Return [X, Y] of the center of cell containing provided text 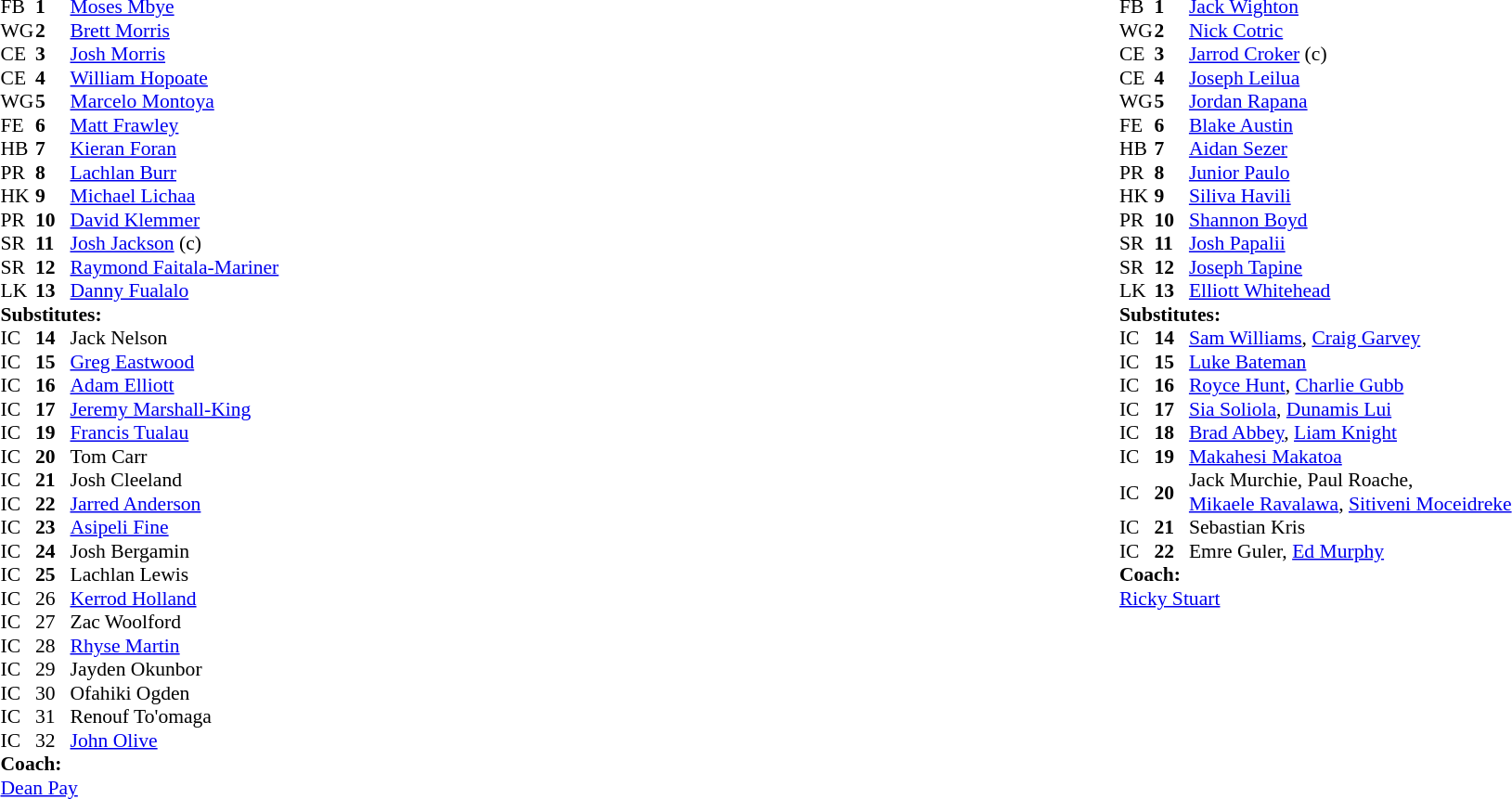
Elliott Whitehead [1350, 290]
Blake Austin [1350, 125]
Junior Paulo [1350, 173]
Shannon Boyd [1350, 220]
18 [1171, 433]
Francis Tualau [174, 433]
Jarrod Croker (c) [1350, 55]
31 [53, 717]
Josh Morris [174, 55]
Josh Cleeland [174, 480]
Joseph Leilua [1350, 78]
23 [53, 528]
Jarred Anderson [174, 504]
Josh Papalii [1350, 244]
Kieran Foran [174, 149]
Sam Williams, Craig Garvey [1350, 339]
William Hopoate [174, 78]
Jayden Okunbor [174, 669]
Makahesi Makatoa [1350, 457]
Zac Woolford [174, 623]
Josh Bergamin [174, 551]
Kerrod Holland [174, 599]
29 [53, 669]
Brad Abbey, Liam Knight [1350, 433]
Marcelo Montoya [174, 101]
Adam Elliott [174, 385]
25 [53, 574]
Brett Morris [174, 31]
Luke Bateman [1350, 362]
Jordan Rapana [1350, 101]
Siliva Havili [1350, 196]
Jack Murchie, Paul Roache,Mikaele Ravalawa, Sitiveni Moceidreke [1350, 492]
Aidan Sezer [1350, 149]
24 [53, 551]
Raymond Faitala-Mariner [174, 267]
Jeremy Marshall-King [174, 409]
Nick Cotric [1350, 31]
27 [53, 623]
28 [53, 646]
26 [53, 599]
Danny Fualalo [174, 290]
David Klemmer [174, 220]
Ofahiki Ogden [174, 693]
30 [53, 693]
Rhyse Martin [174, 646]
Matt Frawley [174, 125]
John Olive [174, 741]
Michael Lichaa [174, 196]
Lachlan Burr [174, 173]
Greg Eastwood [174, 362]
Asipeli Fine [174, 528]
Lachlan Lewis [174, 574]
32 [53, 741]
Joseph Tapine [1350, 267]
Sebastian Kris [1350, 528]
Emre Guler, Ed Murphy [1350, 551]
Tom Carr [174, 457]
Jack Nelson [174, 339]
Ricky Stuart [1316, 599]
Sia Soliola, Dunamis Lui [1350, 409]
Josh Jackson (c) [174, 244]
Royce Hunt, Charlie Gubb [1350, 385]
Renouf To'omaga [174, 717]
